Identify which cell holds the provided text, then report its [x, y] central coordinate. 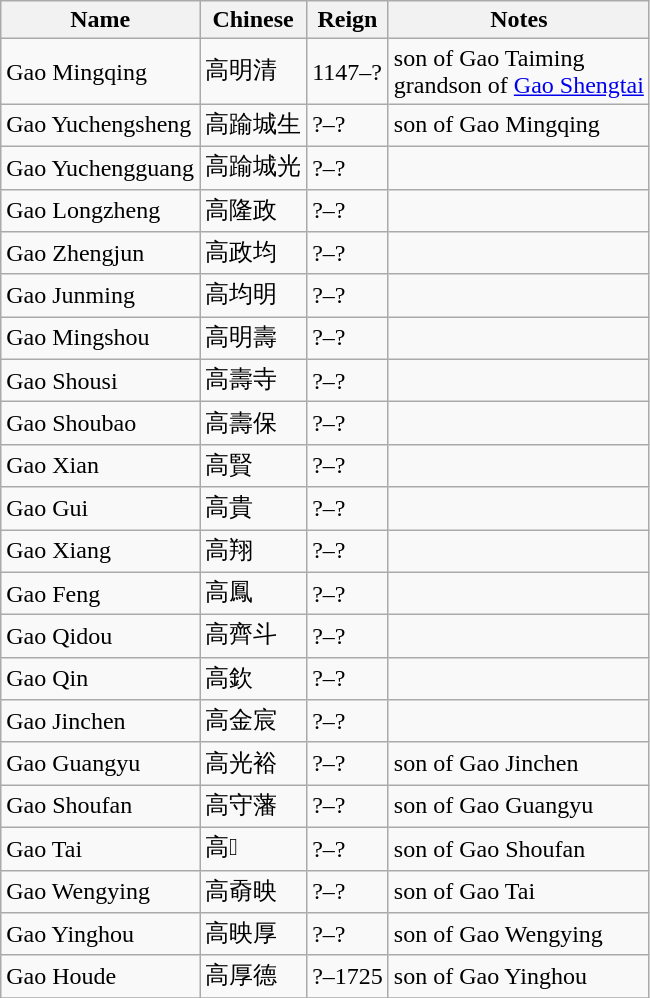
Gao Shoubao [100, 424]
son of Gao Shoufan [518, 848]
Gao Houde [100, 976]
高欽 [254, 678]
Gao Junming [100, 296]
Gao Tai [100, 848]
?–1725 [348, 976]
高壽寺 [254, 380]
高厚德 [254, 976]
高齊斗 [254, 636]
son of Gao Guangyu [518, 806]
高政均 [254, 254]
高金宸 [254, 722]
Gao Guangyu [100, 764]
1147–? [348, 72]
高明清 [254, 72]
Gao Qin [100, 678]
son of Gao Tai [518, 892]
Gao Shoufan [100, 806]
高𦒰 [254, 848]
Gao Feng [100, 594]
Gao Wengying [100, 892]
高鳳 [254, 594]
Gao Shousi [100, 380]
Gao Jinchen [100, 722]
Gao Yinghou [100, 934]
Gao Longzheng [100, 210]
高踰城光 [254, 168]
Reign [348, 20]
Gao Mingshou [100, 338]
高踰城生 [254, 126]
高守藩 [254, 806]
Gao Zhengjun [100, 254]
son of Gao Jinchen [518, 764]
Gao Yuchengsheng [100, 126]
son of Gao Yinghou [518, 976]
高均明 [254, 296]
高映厚 [254, 934]
Name [100, 20]
Gao Mingqing [100, 72]
高賢 [254, 466]
son of Gao Taiminggrandson of Gao Shengtai [518, 72]
高隆政 [254, 210]
Gao Xian [100, 466]
Notes [518, 20]
高壽保 [254, 424]
Chinese [254, 20]
son of Gao Mingqing [518, 126]
高翔 [254, 552]
高光裕 [254, 764]
高貴 [254, 508]
Gao Qidou [100, 636]
Gao Yuchengguang [100, 168]
Gao Xiang [100, 552]
高奣映 [254, 892]
son of Gao Wengying [518, 934]
高明壽 [254, 338]
Gao Gui [100, 508]
